Output the [X, Y] coordinate of the center of the cell containing the given text.  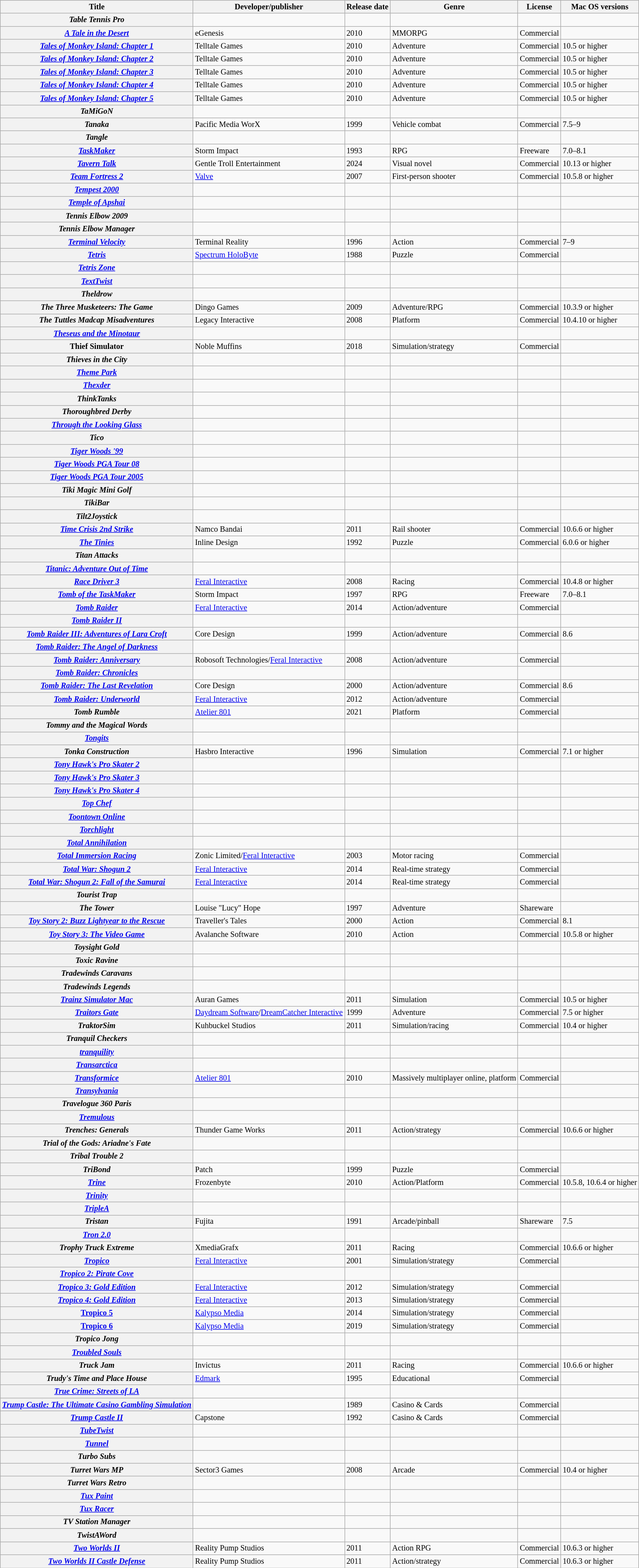
Transarctica [97, 1065]
Trinity [97, 1195]
Tales of Monkey Island: Chapter 1 [97, 46]
Trial of the Gods: Ariadne's Fate [97, 1143]
Edmark [269, 1378]
Two Worlds II Castle Defense [97, 1561]
Tanaka [97, 124]
Tommy and the Magical Words [97, 725]
Tunnel [97, 1444]
Toxic Ravine [97, 960]
Tonka Construction [97, 751]
Tropico 5 [97, 1313]
Hasbro Interactive [269, 751]
Tetris [97, 255]
Tomb Raider: Underworld [97, 699]
TripleA [97, 1209]
Namco Bandai [269, 529]
Auran Games [269, 999]
Tradewinds Legends [97, 987]
Tavern Talk [97, 163]
Terminal Velocity [97, 242]
Tux Paint [97, 1496]
Tribal Trouble 2 [97, 1156]
2024 [367, 163]
Tales of Monkey Island: Chapter 2 [97, 59]
Top Chef [97, 803]
Action RPG [454, 1548]
Louise "Lucy" Hope [269, 908]
Noble Muffins [269, 346]
First-person shooter [454, 177]
Tiki Magic Mini Golf [97, 490]
10.5.8, 10.6.4 or higher [600, 1182]
2007 [367, 177]
Tony Hawk's Pro Skater 2 [97, 764]
Total War: Shogun 2: Fall of the Samurai [97, 882]
TaskMaker [97, 151]
Transformice [97, 1078]
1993 [367, 151]
Avalanche Software [269, 934]
Tennis Elbow Manager [97, 229]
Inline Design [269, 542]
2021 [367, 712]
Tales of Monkey Island: Chapter 3 [97, 72]
Trenches: Generals [97, 1130]
Visual novel [454, 163]
Tongits [97, 738]
Toy Story 2: Buzz Lightyear to the Rescue [97, 921]
Rail shooter [454, 529]
1991 [367, 1221]
Troubled Souls [97, 1352]
8.1 [600, 921]
Trudy's Time and Place House [97, 1378]
Patch [269, 1169]
Race Driver 3 [97, 581]
Arcade/pinball [454, 1221]
Arcade [454, 1470]
Terminal Reality [269, 242]
10.4.10 or higher [600, 320]
Trump Castle II [97, 1417]
Tomb Raider: The Last Revelation [97, 686]
Trump Castle: The Ultimate Casino Gambling Simulation [97, 1405]
Tomb Raider III: Adventures of Lara Croft [97, 634]
Tropico Jong [97, 1339]
2003 [367, 856]
Table Tennis Pro [97, 20]
Tomb Raider: Anniversary [97, 660]
Tiger Woods PGA Tour 08 [97, 464]
Pacific Media WorX [269, 124]
Developer/publisher [269, 7]
Traveller's Tales [269, 921]
2019 [367, 1326]
Through the Looking Glass [97, 425]
Tux Racer [97, 1509]
Tiger Woods '99 [97, 451]
Toy Story 3: The Video Game [97, 934]
Daydream Software/DreamCatcher Interactive [269, 1013]
Tennis Elbow 2009 [97, 216]
1988 [367, 255]
Genre [454, 7]
TaMiGoN [97, 111]
Invictus [269, 1365]
Transylvania [97, 1091]
Traitors Gate [97, 1013]
10.13 or higher [600, 163]
Trine [97, 1182]
Tempest 2000 [97, 190]
Turret Wars MP [97, 1470]
Mac OS versions [600, 7]
7.1 or higher [600, 751]
TriBond [97, 1169]
Thief Simulator [97, 346]
Tomb of the TaskMaker [97, 595]
Tradewinds Caravans [97, 973]
tranquility [97, 1052]
Tristan [97, 1221]
Tales of Monkey Island: Chapter 4 [97, 85]
Tiger Woods PGA Tour 2005 [97, 477]
A Tale in the Desert [97, 33]
True Crime: Streets of LA [97, 1391]
Tony Hawk's Pro Skater 4 [97, 791]
7.5 or higher [600, 1013]
Gentle Troll Entertainment [269, 163]
Tomb Rumble [97, 712]
The Tower [97, 908]
Adventure/RPG [454, 307]
Toontown Online [97, 817]
Time Crisis 2nd Strike [97, 529]
Temple of Apshai [97, 203]
License [539, 7]
Turret Wars Retro [97, 1483]
Tropico 3: Gold Edition [97, 1287]
TV Station Manager [97, 1522]
Tropico 6 [97, 1326]
XmediaGrafx [269, 1248]
Total Annihilation [97, 843]
2018 [367, 346]
10.4.8 or higher [600, 581]
2013 [367, 1300]
Tomb Raider: Chronicles [97, 673]
The Tinies [97, 542]
Theldrow [97, 294]
1989 [367, 1405]
Simulation/racing [454, 1026]
Tranquil Checkers [97, 1039]
Fujita [269, 1221]
Two Worlds II [97, 1548]
Title [97, 7]
Travelogue 360 Paris [97, 1104]
2001 [367, 1261]
Frozenbyte [269, 1182]
Tomb Raider [97, 608]
Sector3 Games [269, 1470]
Tropico 4: Gold Edition [97, 1300]
10.3.9 or higher [600, 307]
Torchlight [97, 830]
Trophy Truck Extreme [97, 1248]
TubeTwist [97, 1431]
Tropico [97, 1261]
Total Immersion Racing [97, 856]
Trainz Simulator Mac [97, 999]
Spectrum HoloByte [269, 255]
7–9 [600, 242]
Titanic: Adventure Out of Time [97, 569]
Thoroughbred Derby [97, 412]
Capstone [269, 1417]
Toysight Gold [97, 947]
Tetris Zone [97, 268]
Robosoft Technologies/Feral Interactive [269, 660]
Team Fortress 2 [97, 177]
Dingo Games [269, 307]
Tropico 2: Pirate Cove [97, 1274]
eGenesis [269, 33]
Thunder Game Works [269, 1130]
Educational [454, 1378]
Tico [97, 438]
Total War: Shogun 2 [97, 869]
Vehicle combat [454, 124]
Theseus and the Minotaur [97, 333]
Action/Platform [454, 1182]
Theme Park [97, 373]
The Three Musketeers: The Game [97, 307]
Tourist Trap [97, 895]
7.5 [600, 1221]
7.5–9 [600, 124]
ThinkTanks [97, 399]
Motor racing [454, 856]
The Tuttles Madcap Misadventures [97, 320]
Release date [367, 7]
Kuhbuckel Studios [269, 1026]
Tremulous [97, 1117]
Thexder [97, 385]
Tangle [97, 137]
MMORPG [454, 33]
Truck Jam [97, 1365]
TraktorSim [97, 1026]
Tony Hawk's Pro Skater 3 [97, 777]
Valve [269, 177]
Titan Attacks [97, 555]
Tron 2.0 [97, 1235]
1995 [367, 1378]
Tilt2Joystick [97, 516]
Zonic Limited/Feral Interactive [269, 856]
Massively multiplayer online, platform [454, 1078]
TwistAWord [97, 1535]
2009 [367, 307]
Tomb Raider II [97, 621]
6.0.6 or higher [600, 542]
Tomb Raider: The Angel of Darkness [97, 647]
Tales of Monkey Island: Chapter 5 [97, 98]
TikiBar [97, 503]
Thieves in the City [97, 359]
Turbo Subs [97, 1457]
TextTwist [97, 281]
Legacy Interactive [269, 320]
